Extract the (X, Y) coordinate from the center of the cell holding the provided text.  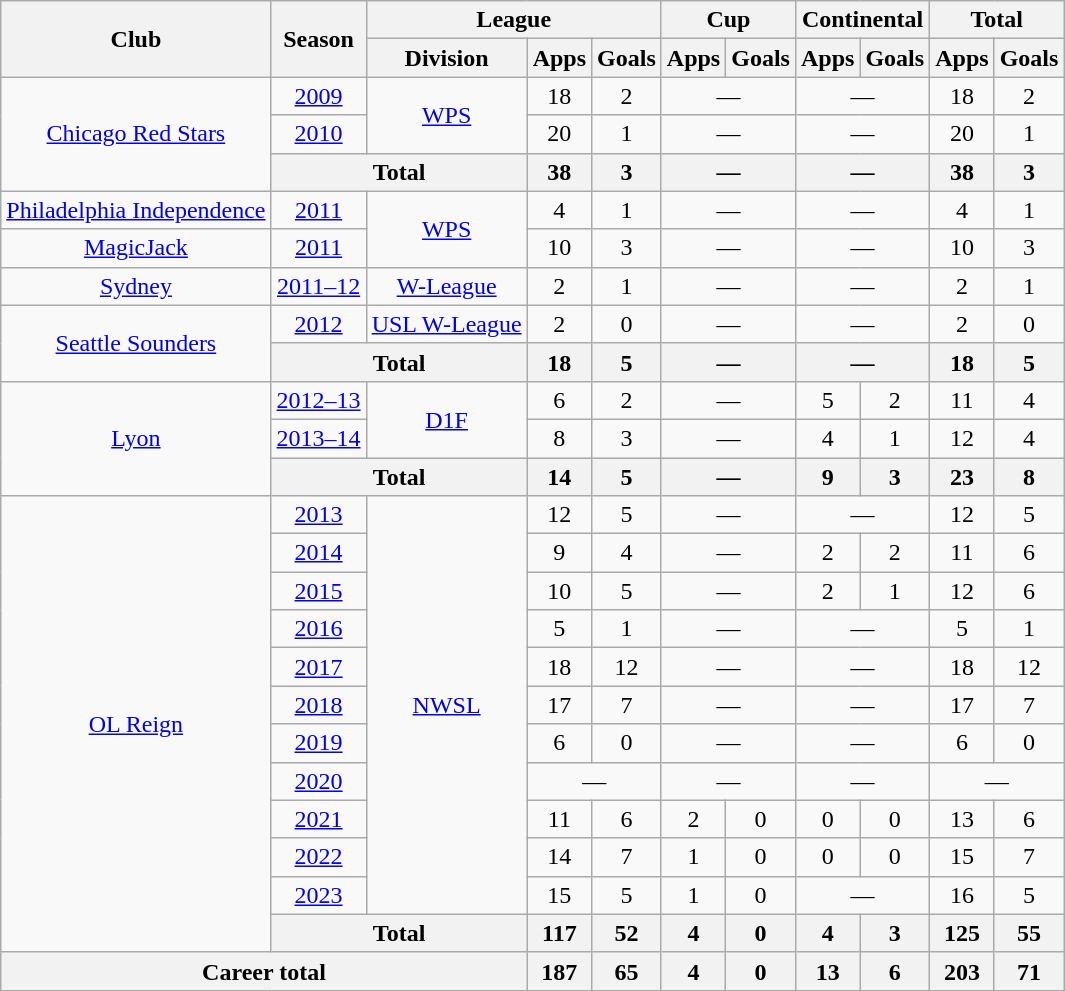
D1F (446, 419)
117 (559, 933)
Career total (264, 971)
Season (318, 39)
2023 (318, 895)
2020 (318, 781)
W-League (446, 286)
Sydney (136, 286)
Continental (862, 20)
2009 (318, 96)
Philadelphia Independence (136, 210)
125 (962, 933)
2018 (318, 705)
55 (1029, 933)
USL W-League (446, 324)
Division (446, 58)
Cup (728, 20)
2021 (318, 819)
2014 (318, 553)
65 (627, 971)
2016 (318, 629)
OL Reign (136, 724)
2012 (318, 324)
2012–13 (318, 400)
71 (1029, 971)
2010 (318, 134)
2013–14 (318, 438)
52 (627, 933)
2015 (318, 591)
NWSL (446, 706)
Club (136, 39)
League (514, 20)
187 (559, 971)
16 (962, 895)
2013 (318, 515)
2017 (318, 667)
23 (962, 477)
203 (962, 971)
MagicJack (136, 248)
2022 (318, 857)
Lyon (136, 438)
2019 (318, 743)
Chicago Red Stars (136, 134)
Seattle Sounders (136, 343)
2011–12 (318, 286)
